From the cell containing the given text, extract its center point as (x, y) coordinate. 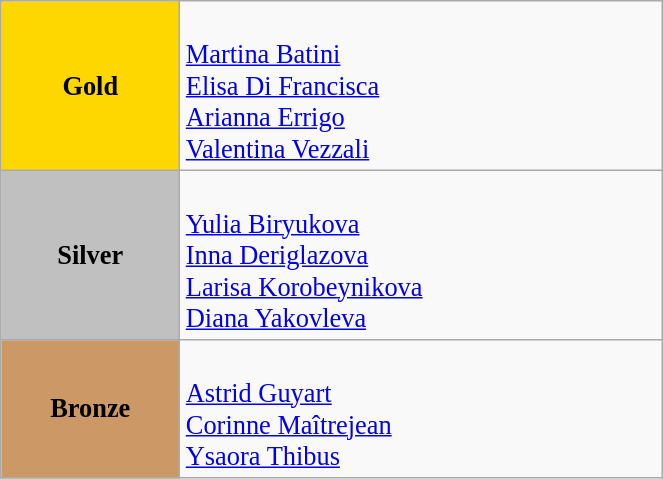
Silver (90, 255)
Gold (90, 85)
Astrid GuyartCorinne MaîtrejeanYsaora Thibus (422, 408)
Yulia BiryukovaInna DeriglazovaLarisa KorobeynikovaDiana Yakovleva (422, 255)
Bronze (90, 408)
Martina BatiniElisa Di FranciscaArianna ErrigoValentina Vezzali (422, 85)
